For the text-containing cell, return its midpoint in [x, y] coordinate format. 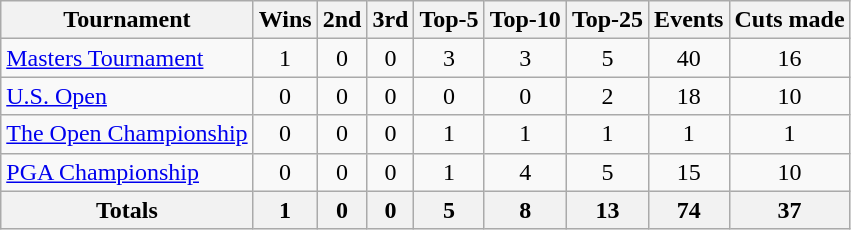
PGA Championship [127, 172]
15 [689, 172]
Wins [285, 20]
37 [790, 210]
2 [607, 96]
Top-5 [449, 20]
16 [790, 58]
18 [689, 96]
Top-10 [525, 20]
The Open Championship [127, 134]
40 [689, 58]
13 [607, 210]
Cuts made [790, 20]
3rd [390, 20]
U.S. Open [127, 96]
8 [525, 210]
Tournament [127, 20]
Top-25 [607, 20]
Masters Tournament [127, 58]
Totals [127, 210]
4 [525, 172]
74 [689, 210]
Events [689, 20]
2nd [342, 20]
